Return the [X, Y] coordinate for the center point of the cell that contains the specified text.  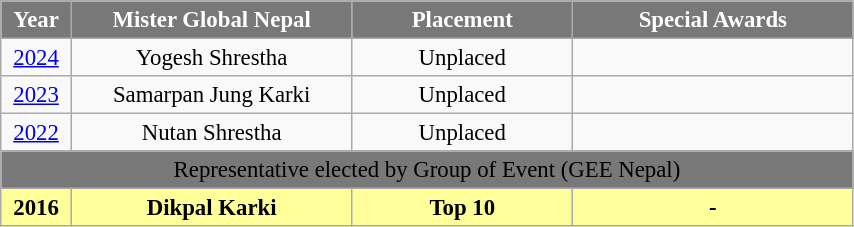
- [714, 208]
Samarpan Jung Karki [212, 95]
Mister Global Nepal [212, 20]
2023 [36, 95]
Nutan Shrestha [212, 133]
2022 [36, 133]
Yogesh Shrestha [212, 58]
2016 [36, 208]
Dikpal Karki [212, 208]
Year [36, 20]
Placement [462, 20]
Top 10 [462, 208]
2024 [36, 58]
Special Awards [714, 20]
Representative elected by Group of Event (GEE Nepal) [427, 170]
